Pinpoint the cell where the given text exists, returning its [x, y] midpoint coordinate. 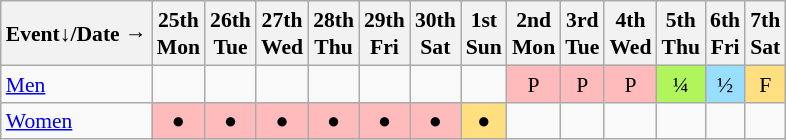
6thFri [725, 33]
½ [725, 84]
7thSat [765, 33]
3rdTue [582, 33]
2ndMon [534, 33]
28thThu [334, 33]
Women [76, 120]
27thWed [282, 33]
25thMon [178, 33]
¼ [682, 84]
30thSat [436, 33]
5thThu [682, 33]
Event↓/Date → [76, 33]
1stSun [484, 33]
F [765, 84]
29thFri [384, 33]
Men [76, 84]
26thTue [230, 33]
4thWed [630, 33]
